Search for the cell housing the specified text and yield its (x, y) center coordinate. 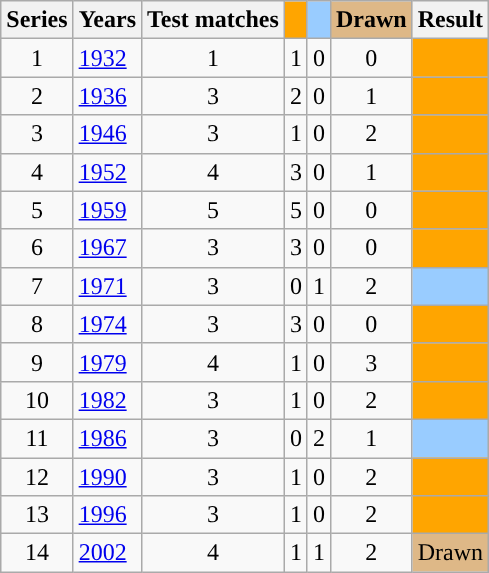
14 (37, 553)
2002 (107, 553)
1932 (107, 58)
1971 (107, 286)
1996 (107, 515)
1959 (107, 210)
1990 (107, 477)
8 (37, 324)
Test matches (214, 20)
10 (37, 400)
1946 (107, 134)
Result (450, 20)
1979 (107, 362)
13 (37, 515)
1986 (107, 438)
Series (37, 20)
7 (37, 286)
Years (107, 20)
12 (37, 477)
9 (37, 362)
1974 (107, 324)
1952 (107, 172)
11 (37, 438)
6 (37, 248)
1936 (107, 96)
1982 (107, 400)
1967 (107, 248)
